Scan for the cell matching the given text and deliver its [x, y] coordinate at center. 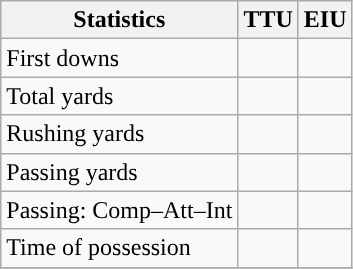
Passing: Comp–Att–Int [120, 210]
Time of possession [120, 248]
EIU [325, 20]
First downs [120, 58]
Passing yards [120, 172]
TTU [268, 20]
Total yards [120, 96]
Rushing yards [120, 134]
Statistics [120, 20]
